Return the [x, y] coordinate for the center point of the cell that contains the specified text.  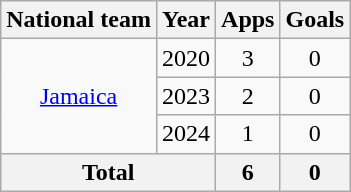
3 [248, 58]
2 [248, 96]
National team [79, 20]
Apps [248, 20]
2024 [186, 134]
Year [186, 20]
2023 [186, 96]
6 [248, 172]
Goals [315, 20]
Total [108, 172]
Jamaica [79, 96]
2020 [186, 58]
1 [248, 134]
